Return [x, y] of the center of cell containing provided text 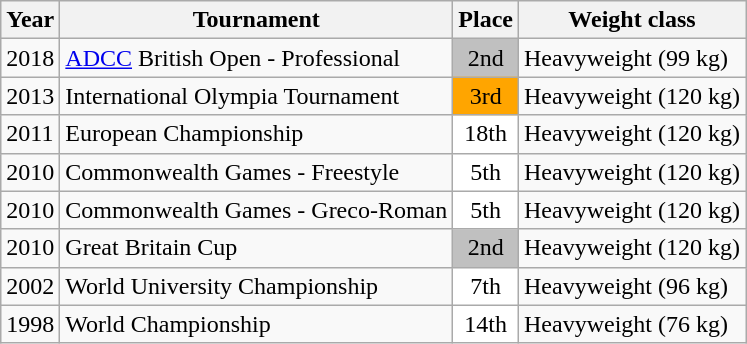
Heavyweight (76 kg) [632, 324]
14th [486, 324]
International Olympia Tournament [256, 96]
World Championship [256, 324]
3rd [486, 96]
Heavyweight (99 kg) [632, 58]
1998 [30, 324]
Heavyweight (96 kg) [632, 286]
Place [486, 20]
7th [486, 286]
2002 [30, 286]
Commonwealth Games - Freestyle [256, 172]
ADCC British Open - Professional [256, 58]
Great Britain Cup [256, 248]
2011 [30, 134]
Weight class [632, 20]
World University Championship [256, 286]
Commonwealth Games - Greco-Roman [256, 210]
2018 [30, 58]
Year [30, 20]
18th [486, 134]
European Championship [256, 134]
2013 [30, 96]
Tournament [256, 20]
